Pinpoint the cell where the given text exists, returning its [X, Y] midpoint coordinate. 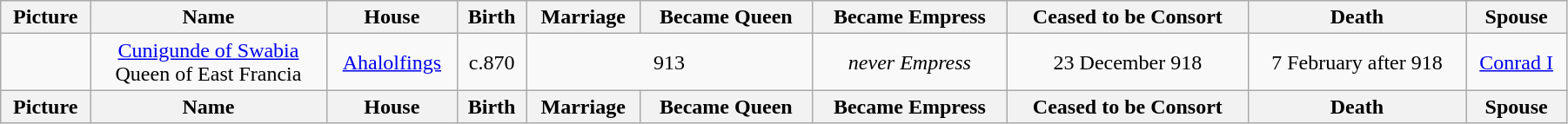
never Empress [909, 62]
Cunigunde of SwabiaQueen of East Francia [209, 62]
Conrad I [1517, 62]
23 December 918 [1128, 62]
Ahalolfings [392, 62]
c.870 [491, 62]
7 February after 918 [1357, 62]
913 [669, 62]
